Find where the given text appears and provide that cell's center as [x, y] coordinate. 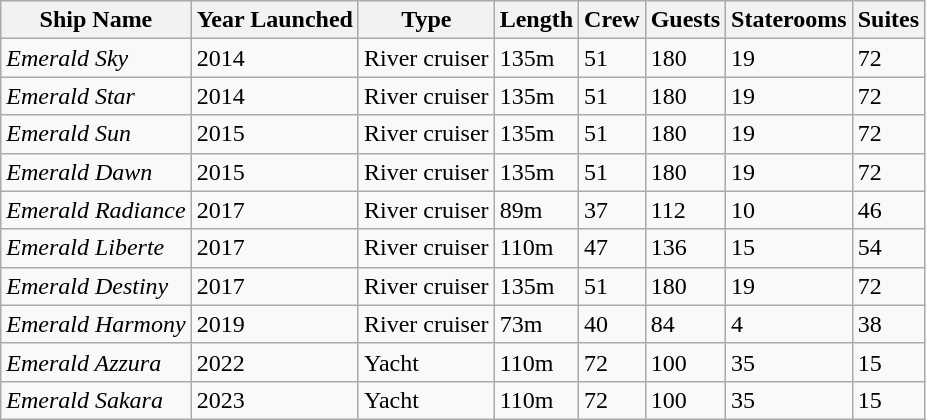
Staterooms [790, 20]
2023 [274, 400]
Emerald Sakara [96, 400]
73m [536, 324]
Emerald Star [96, 96]
40 [612, 324]
38 [888, 324]
Suites [888, 20]
136 [685, 248]
10 [790, 210]
47 [612, 248]
Emerald Dawn [96, 172]
Crew [612, 20]
Emerald Radiance [96, 210]
54 [888, 248]
Emerald Liberte [96, 248]
Emerald Sun [96, 134]
89m [536, 210]
4 [790, 324]
Ship Name [96, 20]
112 [685, 210]
2022 [274, 362]
Emerald Sky [96, 58]
2019 [274, 324]
Guests [685, 20]
Emerald Harmony [96, 324]
Emerald Destiny [96, 286]
Type [426, 20]
Year Launched [274, 20]
37 [612, 210]
84 [685, 324]
Length [536, 20]
Emerald Azzura [96, 362]
46 [888, 210]
